From the cell containing the given text, extract its center point as (X, Y) coordinate. 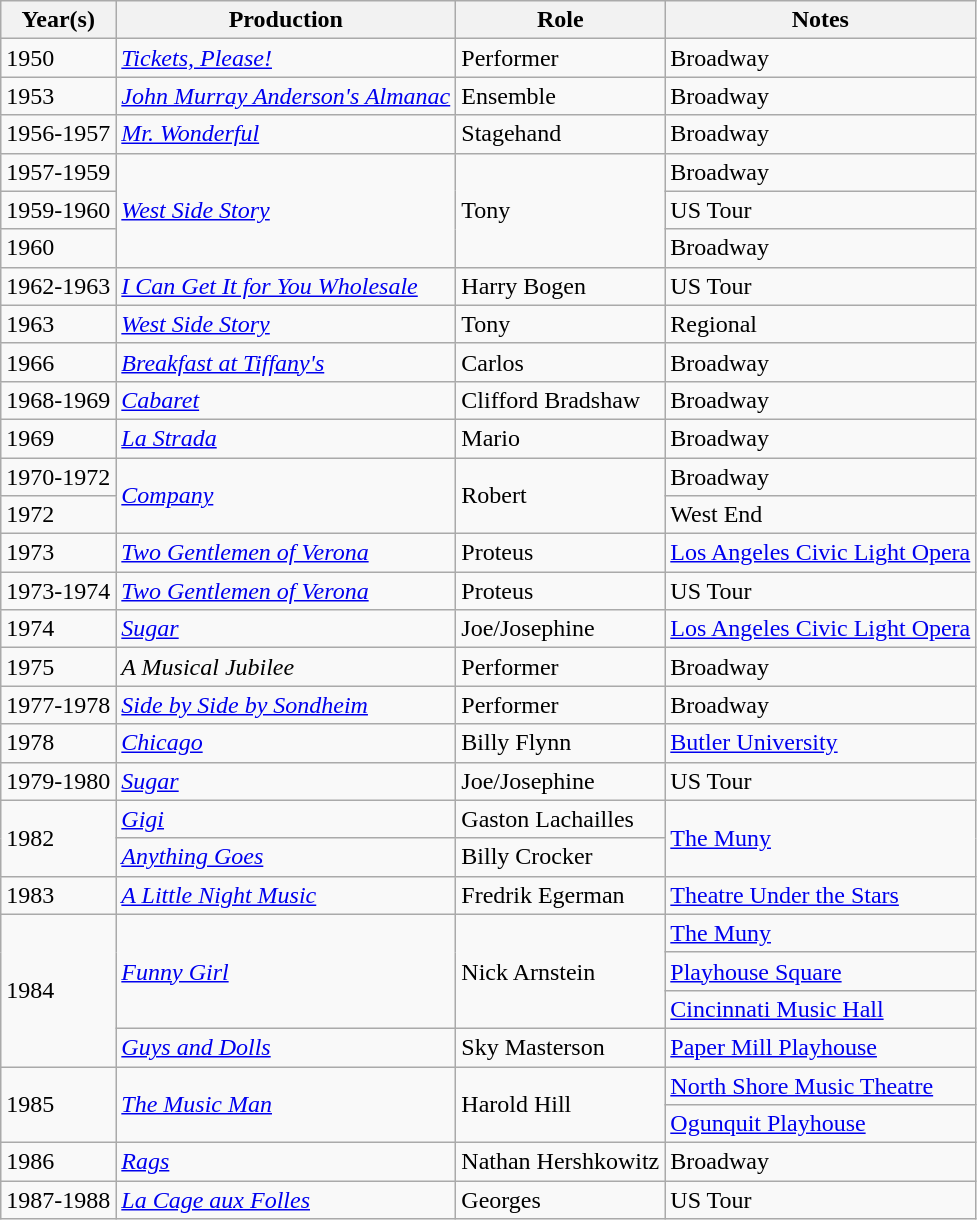
1953 (58, 96)
Year(s) (58, 20)
Harold Hill (560, 1104)
Theatre Under the Stars (820, 895)
1982 (58, 838)
Cincinnati Music Hall (820, 1009)
Notes (820, 20)
Side by Side by Sondheim (286, 705)
1972 (58, 515)
1978 (58, 743)
Production (286, 20)
1986 (58, 1162)
Billy Flynn (560, 743)
Sky Masterson (560, 1047)
Rags (286, 1162)
Regional (820, 324)
Stagehand (560, 134)
1966 (58, 362)
1975 (58, 667)
Gaston Lachailles (560, 819)
Georges (560, 1200)
Fredrik Egerman (560, 895)
Playhouse Square (820, 971)
1970-1972 (58, 477)
1960 (58, 248)
La Cage aux Folles (286, 1200)
Cabaret (286, 400)
La Strada (286, 438)
1956-1957 (58, 134)
1979-1980 (58, 781)
Billy Crocker (560, 857)
1974 (58, 629)
West End (820, 515)
1977-1978 (58, 705)
1963 (58, 324)
1985 (58, 1104)
1984 (58, 990)
Ensemble (560, 96)
North Shore Music Theatre (820, 1085)
Company (286, 496)
John Murray Anderson's Almanac (286, 96)
Robert (560, 496)
I Can Get It for You Wholesale (286, 286)
Mr. Wonderful (286, 134)
1987-1988 (58, 1200)
1983 (58, 895)
Harry Bogen (560, 286)
Clifford Bradshaw (560, 400)
Nick Arnstein (560, 971)
Breakfast at Tiffany's (286, 362)
Role (560, 20)
1968-1969 (58, 400)
Chicago (286, 743)
Tickets, Please! (286, 58)
Paper Mill Playhouse (820, 1047)
1973 (58, 553)
Nathan Hershkowitz (560, 1162)
1959-1960 (58, 210)
Ogunquit Playhouse (820, 1124)
Anything Goes (286, 857)
The Music Man (286, 1104)
Mario (560, 438)
A Musical Jubilee (286, 667)
Guys and Dolls (286, 1047)
1973-1974 (58, 591)
1969 (58, 438)
Carlos (560, 362)
A Little Night Music (286, 895)
1957-1959 (58, 172)
Gigi (286, 819)
Funny Girl (286, 971)
1950 (58, 58)
Butler University (820, 743)
1962-1963 (58, 286)
